Provide the (x, y) coordinate of the cell's center where the given text is located.  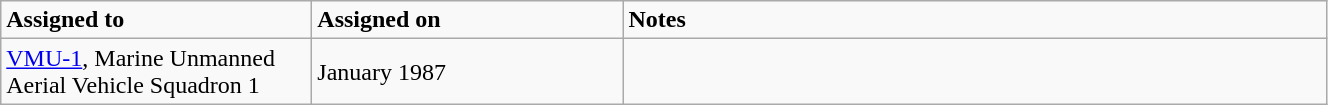
Notes (975, 20)
January 1987 (468, 72)
Assigned to (156, 20)
Assigned on (468, 20)
VMU-1, Marine Unmanned Aerial Vehicle Squadron 1 (156, 72)
